Detect which cell encompasses the target text, then output its (x, y) center coordinate. 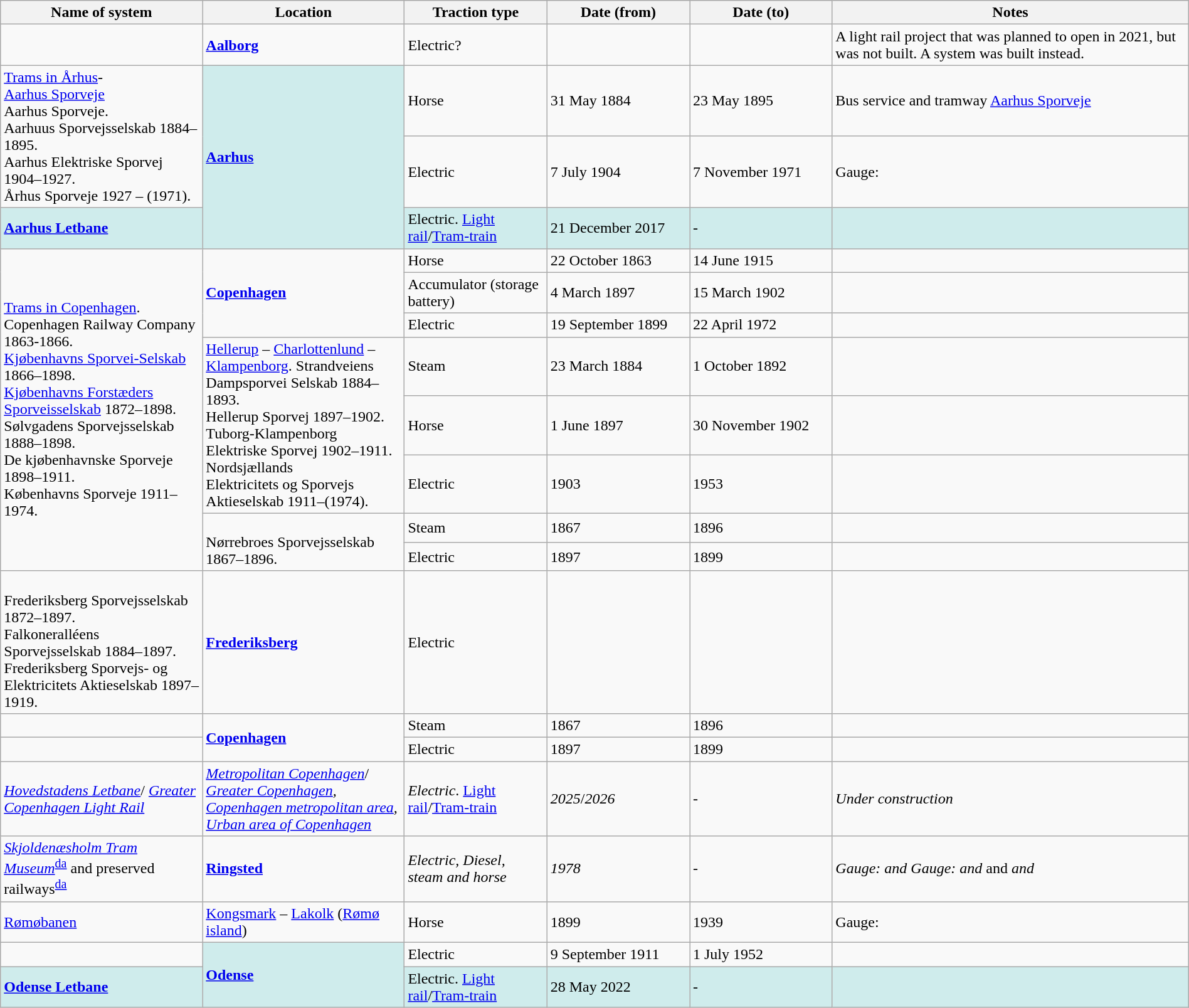
23 March 1884 (618, 366)
15 March 1902 (761, 292)
Under construction (1010, 799)
Bus service and tramway Aarhus Sporveje (1010, 101)
31 May 1884 (618, 101)
Location (304, 13)
2025/2026 (618, 799)
1903 (618, 484)
22 April 1972 (761, 325)
Hovedstadens Letbane/ Greater Copenhagen Light Rail (102, 799)
28 May 2022 (618, 987)
Nørrebroes Sporvejsselskab 1867–1896. (304, 542)
21 December 2017 (618, 228)
Frederiksberg (304, 642)
Ringsted (304, 869)
Aarhus Letbane (102, 228)
Kongsmark – Lakolk (Rømø island) (304, 922)
1 July 1952 (761, 955)
Traction type (475, 13)
Odense (304, 975)
22 October 1863 (618, 260)
Odense Letbane (102, 987)
Frederiksberg Sporvejsselskab 1872–1897.Falkoneralléens Sporvejsselskab 1884–1897.Frederiksberg Sporvejs- og Elektricitets Aktieselskab 1897–1919. (102, 642)
Rømøbanen (102, 922)
Notes (1010, 13)
1953 (761, 484)
Metropolitan Copenhagen/ Greater Copenhagen, Copenhagen metropolitan area, Urban area of Copenhagen (304, 799)
4 March 1897 (618, 292)
1 June 1897 (618, 425)
Gauge: and Gauge: and and and (1010, 869)
Electric, Diesel, steam and horse (475, 869)
9 September 1911 (618, 955)
Date (to) (761, 13)
1978 (618, 869)
Name of system (102, 13)
Aarhus (304, 157)
14 June 1915 (761, 260)
23 May 1895 (761, 101)
Electric? (475, 45)
7 November 1971 (761, 172)
1 October 1892 (761, 366)
1939 (761, 922)
Skjoldenæsholm Tram Museumda and preserved railwaysda (102, 869)
Date (from) (618, 13)
7 July 1904 (618, 172)
Trams in Århus-Aarhus SporvejeAarhus Sporveje.Aarhuus Sporvejsselskab 1884–1895.Aarhus Elektriske Sporvej 1904–1927.Århus Sporveje 1927 – (1971). (102, 137)
19 September 1899 (618, 325)
Aalborg (304, 45)
30 November 1902 (761, 425)
A light rail project that was planned to open in 2021, but was not built. A system was built instead. (1010, 45)
Accumulator (storage battery) (475, 292)
